For the text-containing cell, return its midpoint in (x, y) coordinate format. 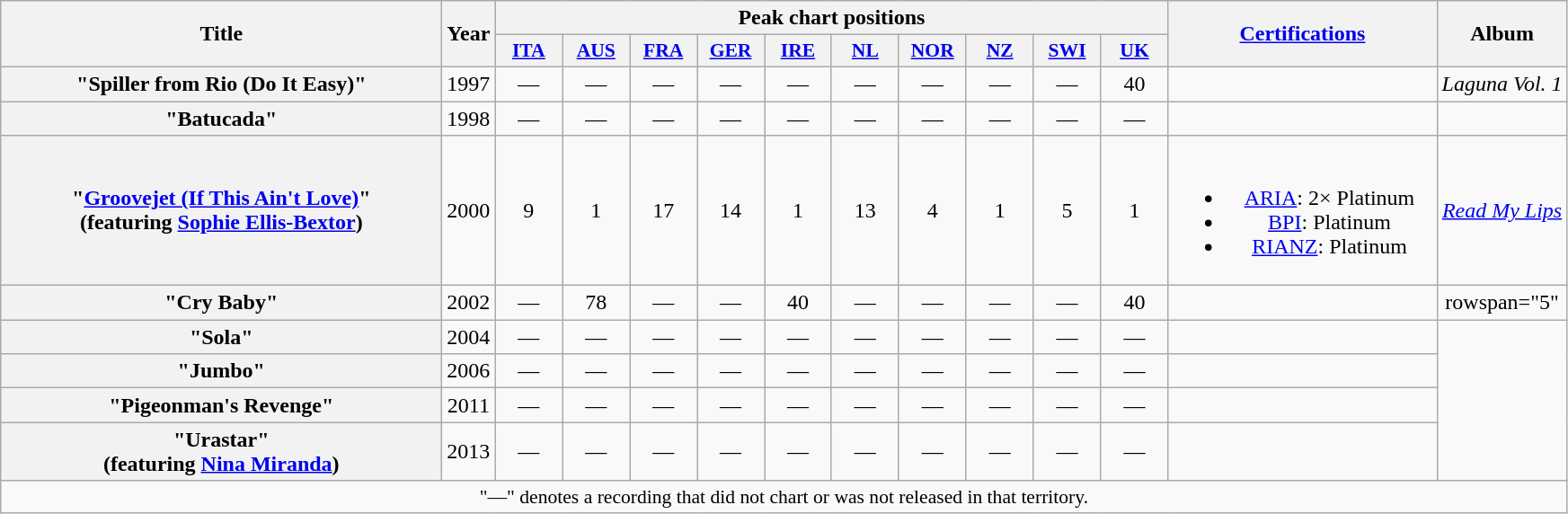
13 (864, 210)
Peak chart positions (832, 18)
IRE (798, 51)
"Cry Baby" (221, 303)
"Jumbo" (221, 371)
"Spiller from Rio (Do It Easy)" (221, 84)
9 (528, 210)
17 (663, 210)
"Batucada" (221, 118)
NZ (999, 51)
ITA (528, 51)
UK (1134, 51)
Certifications (1303, 34)
FRA (663, 51)
Laguna Vol. 1 (1502, 84)
14 (731, 210)
Album (1502, 34)
"Sola" (221, 337)
2011 (469, 405)
1997 (469, 84)
2013 (469, 451)
SWI (1067, 51)
Title (221, 34)
5 (1067, 210)
NL (864, 51)
"Groovejet (If This Ain't Love)"(featuring Sophie Ellis-Bextor) (221, 210)
Read My Lips (1502, 210)
"Urastar"(featuring Nina Miranda) (221, 451)
"—" denotes a recording that did not chart or was not released in that territory. (784, 497)
AUS (597, 51)
Year (469, 34)
4 (933, 210)
rowspan="5" (1502, 303)
ARIA: 2× PlatinumBPI: PlatinumRIANZ: Platinum (1303, 210)
2006 (469, 371)
NOR (933, 51)
2000 (469, 210)
2002 (469, 303)
1998 (469, 118)
GER (731, 51)
2004 (469, 337)
"Pigeonman's Revenge" (221, 405)
78 (597, 303)
